Search for the cell housing the specified text and yield its [x, y] center coordinate. 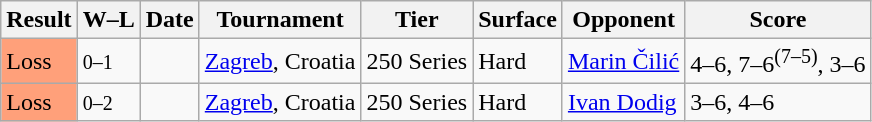
Tier [417, 20]
Marin Čilić [623, 62]
Surface [518, 20]
0–1 [108, 62]
3–6, 4–6 [778, 102]
Result [39, 20]
Date [170, 20]
4–6, 7–6(7–5), 3–6 [778, 62]
Opponent [623, 20]
W–L [108, 20]
Tournament [280, 20]
Ivan Dodig [623, 102]
Score [778, 20]
0–2 [108, 102]
